Extract the (x, y) coordinate from the center of the cell holding the provided text.  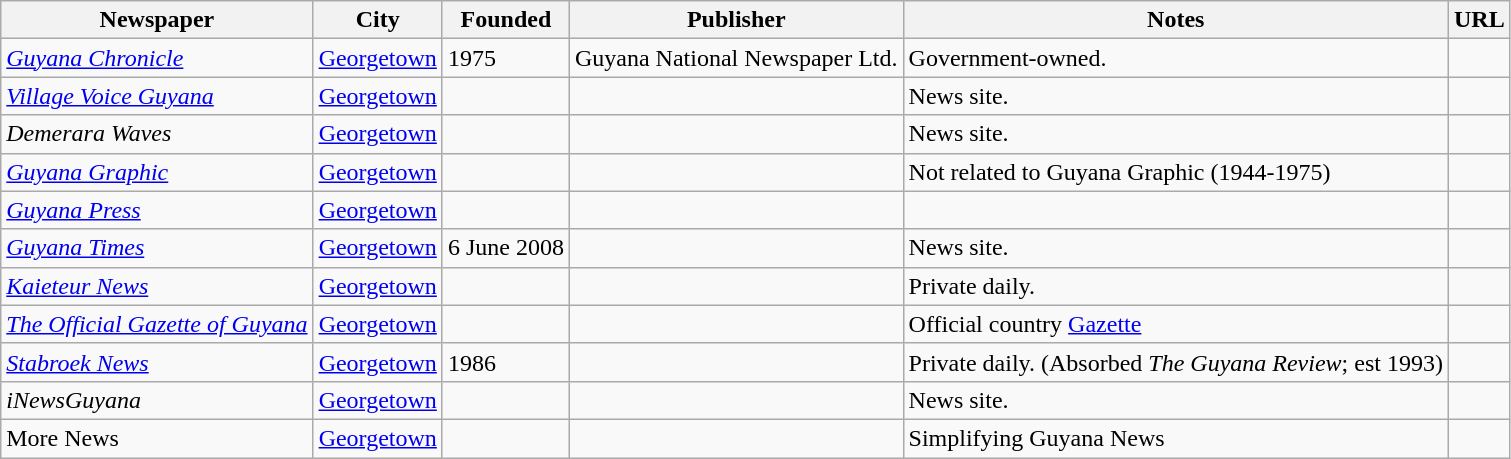
City (378, 20)
Demerara Waves (157, 134)
Guyana Times (157, 248)
Official country Gazette (1176, 324)
Publisher (736, 20)
iNewsGuyana (157, 400)
1986 (506, 362)
Guyana Press (157, 210)
Government-owned. (1176, 58)
Guyana National Newspaper Ltd. (736, 58)
The Official Gazette of Guyana (157, 324)
Guyana Chronicle (157, 58)
Not related to Guyana Graphic (1944-1975) (1176, 172)
Guyana Graphic (157, 172)
Founded (506, 20)
Notes (1176, 20)
6 June 2008 (506, 248)
More News (157, 438)
Newspaper (157, 20)
Simplifying Guyana News (1176, 438)
Private daily. (Absorbed The Guyana Review; est 1993) (1176, 362)
Kaieteur News (157, 286)
URL (1479, 20)
1975 (506, 58)
Stabroek News (157, 362)
Private daily. (1176, 286)
Village Voice Guyana (157, 96)
